Determine the (X, Y) coordinate at the center of the cell enclosing the given text.  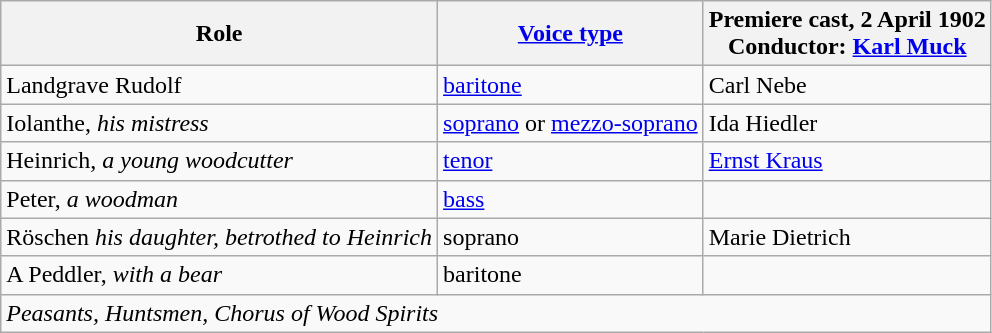
Marie Dietrich (847, 237)
tenor (571, 161)
soprano or mezzo-soprano (571, 123)
Carl Nebe (847, 85)
Ida Hiedler (847, 123)
Peasants, Huntsmen, Chorus of Wood Spirits (496, 313)
soprano (571, 237)
A Peddler, with a bear (220, 275)
Landgrave Rudolf (220, 85)
Premiere cast, 2 April 1902Conductor: Karl Muck (847, 34)
Voice type (571, 34)
Ernst Kraus (847, 161)
Heinrich, a young woodcutter (220, 161)
Role (220, 34)
Röschen his daughter, betrothed to Heinrich (220, 237)
bass (571, 199)
Iolanthe, his mistress (220, 123)
Peter, a woodman (220, 199)
